Find where the given text appears and provide that cell's center as (X, Y) coordinate. 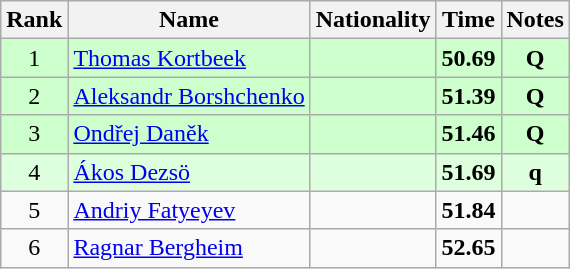
51.46 (468, 134)
1 (34, 58)
Andriy Fatyeyev (189, 210)
4 (34, 172)
51.84 (468, 210)
Ákos Dezsö (189, 172)
6 (34, 248)
3 (34, 134)
Ragnar Bergheim (189, 248)
Ondřej Daněk (189, 134)
50.69 (468, 58)
Nationality (373, 20)
Time (468, 20)
52.65 (468, 248)
q (535, 172)
5 (34, 210)
Rank (34, 20)
2 (34, 96)
Name (189, 20)
51.69 (468, 172)
Thomas Kortbeek (189, 58)
Aleksandr Borshchenko (189, 96)
51.39 (468, 96)
Notes (535, 20)
